Scan for the cell matching the given text and deliver its [x, y] coordinate at center. 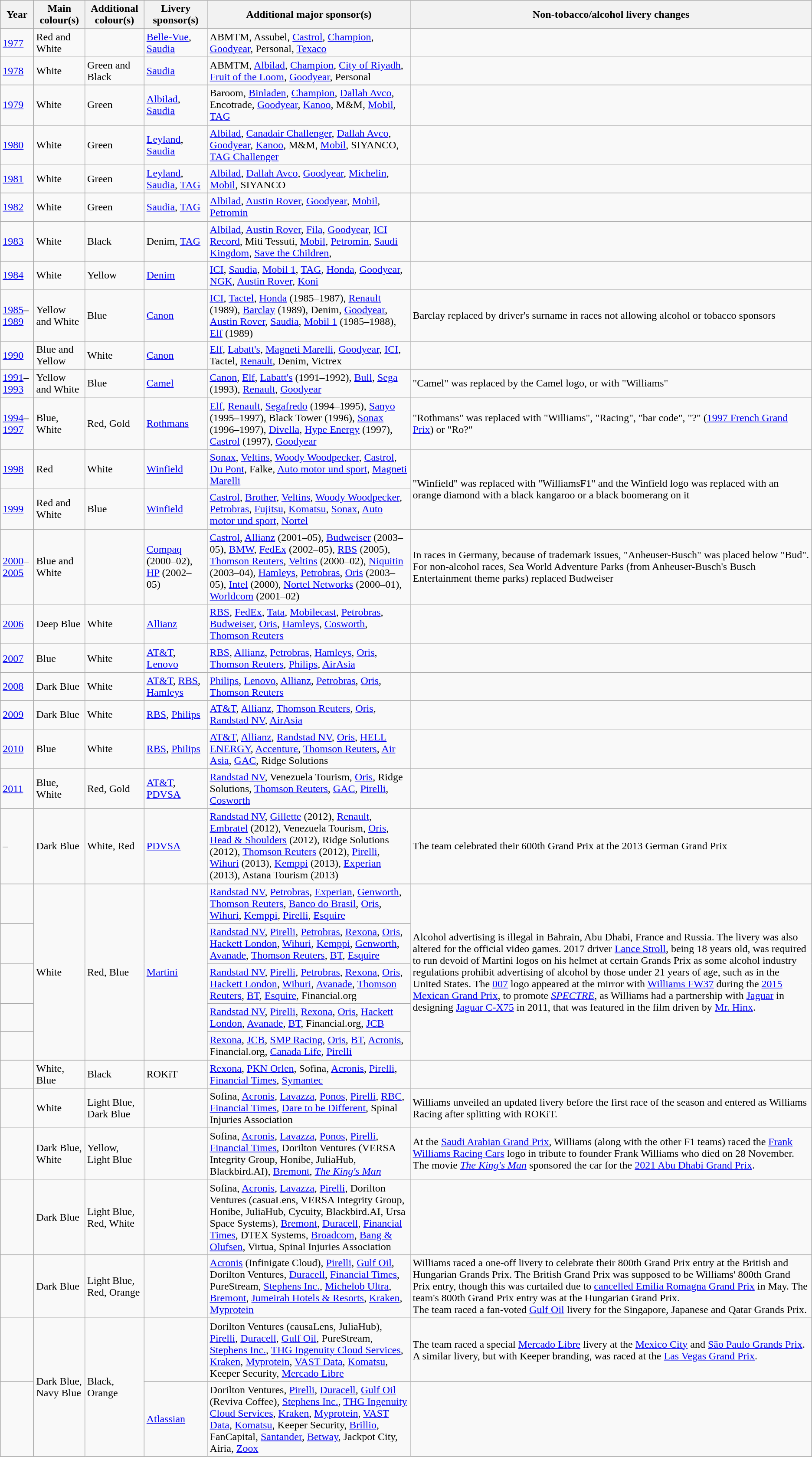
AT&T, RBS, Hamleys [176, 686]
1983 [17, 241]
ABMTM, Albilad, Champion, City of Riyadh, Fruit of the Loom, Goodyear, Personal [309, 71]
2011 [17, 789]
AT&T, Allianz, Thomson Reuters, Oris, Randstad NV, AirAsia [309, 715]
Year [17, 15]
1998 [17, 469]
"Winfield" was replaced with "WilliamsF1" and the Winfield logo was replaced with an orange diamond with a black kangaroo or a black boomerang on it [611, 489]
"Rothmans" was replaced with "Williams", "Racing", "bar code", "?" (1997 French Grand Prix) or "Ro?" [611, 423]
Dark Blue, White [59, 1154]
2007 [17, 658]
1990 [17, 355]
1985–1989 [17, 315]
Elf, Renault, Segafredo (1994–1995), Sanyo (1995–1997), Black Tower (1996), Sonax (1996–1997), Divella, Hype Energy (1997), Castrol (1997), Goodyear [309, 423]
Martini [176, 972]
Castrol, Brother, Veltins, Woody Woodpecker, Petrobras, Fujitsu, Komatsu, Sonax, Auto motor und sport, Nortel [309, 509]
Rothmans [176, 423]
ROKiT [176, 1074]
2010 [17, 749]
Albilad, Austin Rover, Fila, Goodyear, ICI Record, Miti Tessuti, Mobil, Petromin, Saudi Kingdom, Save the Children, [309, 241]
Randstad NV, Venezuela Tourism, Oris, Ridge Solutions, Thomson Reuters, GAC, Pirelli, Cosworth [309, 789]
Baroom, Binladen, Champion, Dallah Avco, Encotrade, Goodyear, Kanoo, M&M, Mobil, TAG [309, 105]
AT&T, Allianz, Randstad NV, Oris, HELL ENERGY, Accenture, Thomson Reuters, Air Asia, GAC, Ridge Solutions [309, 749]
RBS, FedEx, Tata, Mobilecast, Petrobras, Budweiser, Oris, Hamleys, Cosworth, Thomson Reuters [309, 624]
Non-tobacco/alcohol livery changes [611, 15]
Saudia [176, 71]
1999 [17, 509]
1978 [17, 71]
Albilad, Dallah Avco, Goodyear, Michelin, Mobil, SIYANCO [309, 179]
Philips, Lenovo, Allianz, Petrobras, Oris, Thomson Reuters [309, 686]
Yellow [115, 275]
Main colour(s) [59, 15]
Dark Blue, Navy Blue [59, 1387]
Light Blue, Red, White [115, 1217]
Additional major sponsor(s) [309, 15]
Sofina, Acronis, Lavazza, Ponos, Pirelli, RBC, Financial Times, Dare to be Different, Spinal Injuries Association [309, 1108]
Elf, Labatt's, Magneti Marelli, Goodyear, ICI, Tactel, Renault, Denim, Victrex [309, 355]
1984 [17, 275]
2008 [17, 686]
2000–2005 [17, 566]
2006 [17, 624]
Camel [176, 383]
Albilad, Canadair Challenger, Dallah Avco, Goodyear, Kanoo, M&M, Mobil, SIYANCO, TAG Challenger [309, 145]
White, Blue [59, 1074]
The team celebrated their 600th Grand Prix at the 2013 German Grand Prix [611, 846]
AT&T, Lenovo [176, 658]
RBS, Allianz, Petrobras, Hamleys, Oris, Thomson Reuters, Philips, AirAsia [309, 658]
ABMTM, Assubel, Castrol, Champion, Goodyear, Personal, Texaco [309, 43]
Randstad NV, Pirelli, Petrobras, Rexona, Oris, Hackett London, Wihuri, Kemppi, Genworth, Avanade, Thomson Reuters, BT, Esquire [309, 943]
Randstad NV, Petrobras, Experian, Genworth, Thomson Reuters, Banco do Brasil, Oris, Wihuri, Kemppi, Pirelli, Esquire [309, 904]
Barclay replaced by driver's surname in races not allowing alcohol or tobacco sponsors [611, 315]
Atlassian [176, 1419]
Deep Blue [59, 624]
Albilad, Saudia [176, 105]
1981 [17, 179]
1982 [17, 207]
Yellow, Light Blue [115, 1154]
Green and Black [115, 71]
– [17, 846]
Williams unveiled an updated livery before the first race of the season and entered as Williams Racing after splitting with ROKiT. [611, 1108]
Livery sponsor(s) [176, 15]
Albilad, Austin Rover, Goodyear, Mobil, Petromin [309, 207]
2009 [17, 715]
Light Blue, Dark Blue [115, 1108]
Denim [176, 275]
Denim, TAG [176, 241]
Red, Blue [115, 972]
Red [59, 469]
Saudia, TAG [176, 207]
PDVSA [176, 846]
White, Red [115, 846]
Randstad NV, Pirelli, Petrobras, Rexona, Oris, Hackett London, Wihuri, Avanade, Thomson Reuters, BT, Esquire, Financial.org [309, 983]
ICI, Saudia, Mobil 1, TAG, Honda, Goodyear, NGK, Austin Rover, Koni [309, 275]
Allianz [176, 624]
Light Blue, Red, Orange [115, 1287]
"Camel" was replaced by the Camel logo, or with "Williams" [611, 383]
1980 [17, 145]
Sonax, Veltins, Woody Woodpecker, Castrol, Du Pont, Falke, Auto motor und sport, Magneti Marelli [309, 469]
Black, Orange [115, 1387]
ICI, Tactel, Honda (1985–1987), Renault (1989), Barclay (1989), Denim, Goodyear, Austin Rover, Saudia, Mobil 1 (1985–1988), Elf (1989) [309, 315]
Canon, Elf, Labatt's (1991–1992), Bull, Sega (1993), Renault, Goodyear [309, 383]
Compaq (2000–02), HP (2002–05) [176, 566]
Leyland, Saudia, TAG [176, 179]
Leyland, Saudia [176, 145]
1994–1997 [17, 423]
1979 [17, 105]
Rexona, PKN Orlen, Sofina, Acronis, Pirelli, Financial Times, Symantec [309, 1074]
Blue and Yellow [59, 355]
1991–1993 [17, 383]
Belle-Vue, Saudia [176, 43]
Rexona, JCB, SMP Racing, Oris, BT, Acronis, Financial.org, Canada Life, Pirelli [309, 1045]
Blue and White [59, 566]
Randstad NV, Pirelli, Rexona, Oris, Hackett London, Avanade, BT, Financial.org, JCB [309, 1018]
AT&T, PDVSA [176, 789]
1977 [17, 43]
Additional colour(s) [115, 15]
